Scan for the cell matching the given text and deliver its [x, y] coordinate at center. 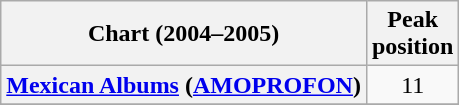
Peakposition [412, 34]
Chart (2004–2005) [184, 34]
Mexican Albums (AMOPROFON) [184, 85]
11 [412, 85]
